Provide the (X, Y) coordinate of the cell's center where the given text is located.  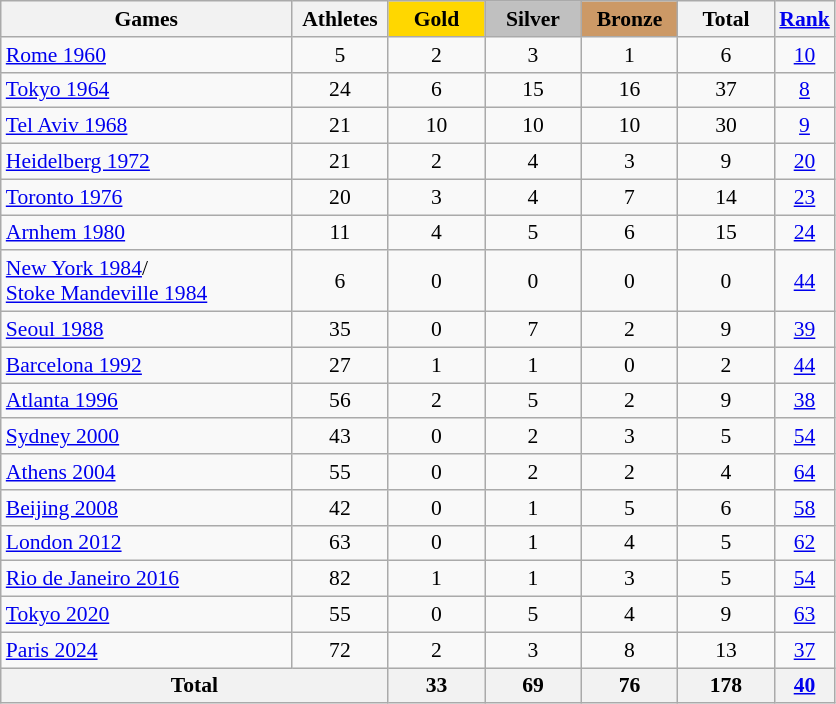
16 (630, 90)
Atlanta 1996 (146, 401)
London 2012 (146, 543)
Rome 1960 (146, 55)
56 (340, 401)
30 (726, 126)
Heidelberg 1972 (146, 162)
Games (146, 19)
Bronze (630, 19)
33 (436, 686)
69 (534, 686)
178 (726, 686)
40 (804, 686)
13 (726, 650)
Gold (436, 19)
Seoul 1988 (146, 330)
82 (340, 579)
Arnhem 1980 (146, 233)
Beijing 2008 (146, 508)
Toronto 1976 (146, 197)
Sydney 2000 (146, 437)
11 (340, 233)
76 (630, 686)
62 (804, 543)
Tel Aviv 1968 (146, 126)
35 (340, 330)
Tokyo 2020 (146, 615)
64 (804, 472)
23 (804, 197)
Silver (534, 19)
Tokyo 1964 (146, 90)
27 (340, 365)
Paris 2024 (146, 650)
Athens 2004 (146, 472)
39 (804, 330)
14 (726, 197)
Rio de Janeiro 2016 (146, 579)
58 (804, 508)
Barcelona 1992 (146, 365)
72 (340, 650)
Rank (804, 19)
New York 1984/ Stoke Mandeville 1984 (146, 282)
42 (340, 508)
38 (804, 401)
Athletes (340, 19)
43 (340, 437)
